Capture the cell that displays the provided text and extract its [x, y] central coordinate. 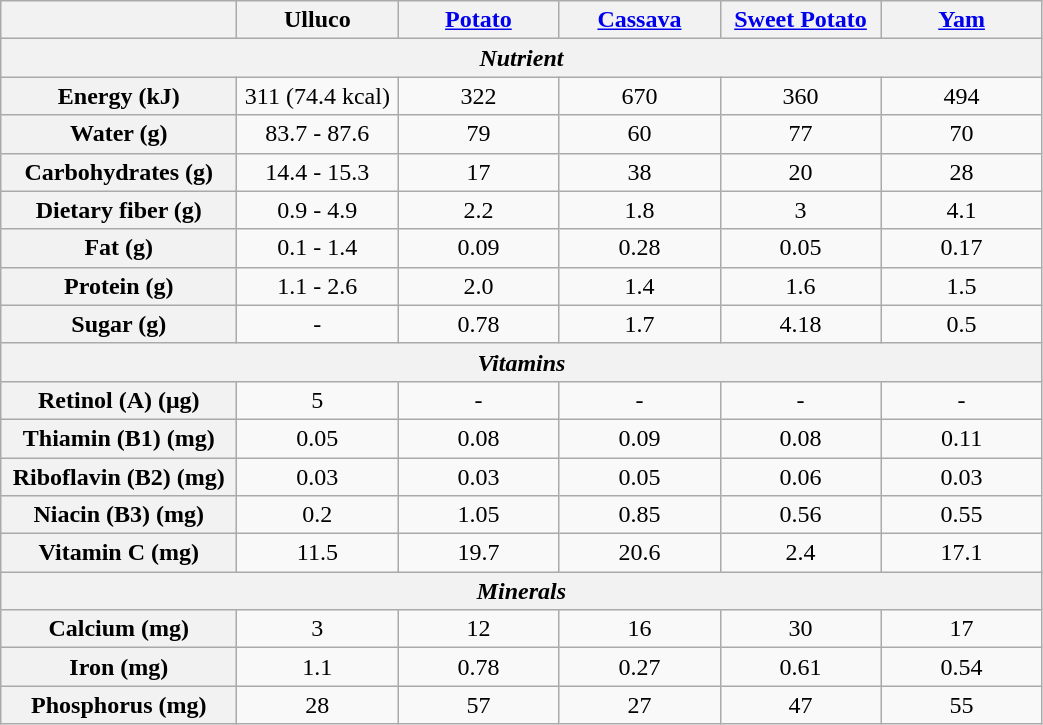
Niacin (B3) (mg) [119, 515]
0.17 [962, 248]
Energy (kJ) [119, 96]
0.9 - 4.9 [318, 210]
Dietary fiber (g) [119, 210]
Nutrient [522, 58]
38 [640, 172]
0.61 [800, 667]
83.7 - 87.6 [318, 134]
Potato [478, 20]
0.11 [962, 438]
57 [478, 705]
Calcium (mg) [119, 629]
360 [800, 96]
Riboflavin (B2) (mg) [119, 477]
Sugar (g) [119, 324]
Water (g) [119, 134]
4.18 [800, 324]
20.6 [640, 553]
0.5 [962, 324]
19.7 [478, 553]
4.1 [962, 210]
Phosphorus (mg) [119, 705]
1.8 [640, 210]
Carbohydrates (g) [119, 172]
0.55 [962, 515]
311 (74.4 kcal) [318, 96]
12 [478, 629]
1.05 [478, 515]
Sweet Potato [800, 20]
Iron (mg) [119, 667]
2.0 [478, 286]
2.4 [800, 553]
Vitamin C (mg) [119, 553]
Thiamin (B1) (mg) [119, 438]
11.5 [318, 553]
77 [800, 134]
Cassava [640, 20]
1.1 - 2.6 [318, 286]
27 [640, 705]
70 [962, 134]
1.4 [640, 286]
0.56 [800, 515]
2.2 [478, 210]
322 [478, 96]
1.5 [962, 286]
1.6 [800, 286]
0.54 [962, 667]
79 [478, 134]
1.1 [318, 667]
670 [640, 96]
Vitamins [522, 362]
30 [800, 629]
16 [640, 629]
Yam [962, 20]
Retinol (A) (μg) [119, 400]
0.27 [640, 667]
Minerals [522, 591]
55 [962, 705]
Ulluco [318, 20]
5 [318, 400]
14.4 - 15.3 [318, 172]
17.1 [962, 553]
20 [800, 172]
1.7 [640, 324]
Protein (g) [119, 286]
47 [800, 705]
0.2 [318, 515]
0.28 [640, 248]
Fat (g) [119, 248]
60 [640, 134]
0.85 [640, 515]
0.1 - 1.4 [318, 248]
0.06 [800, 477]
494 [962, 96]
